Return [X, Y] of the center of cell containing provided text 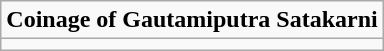
Coinage of Gautamiputra Satakarni [192, 20]
